Capture the cell that displays the provided text and extract its (x, y) central coordinate. 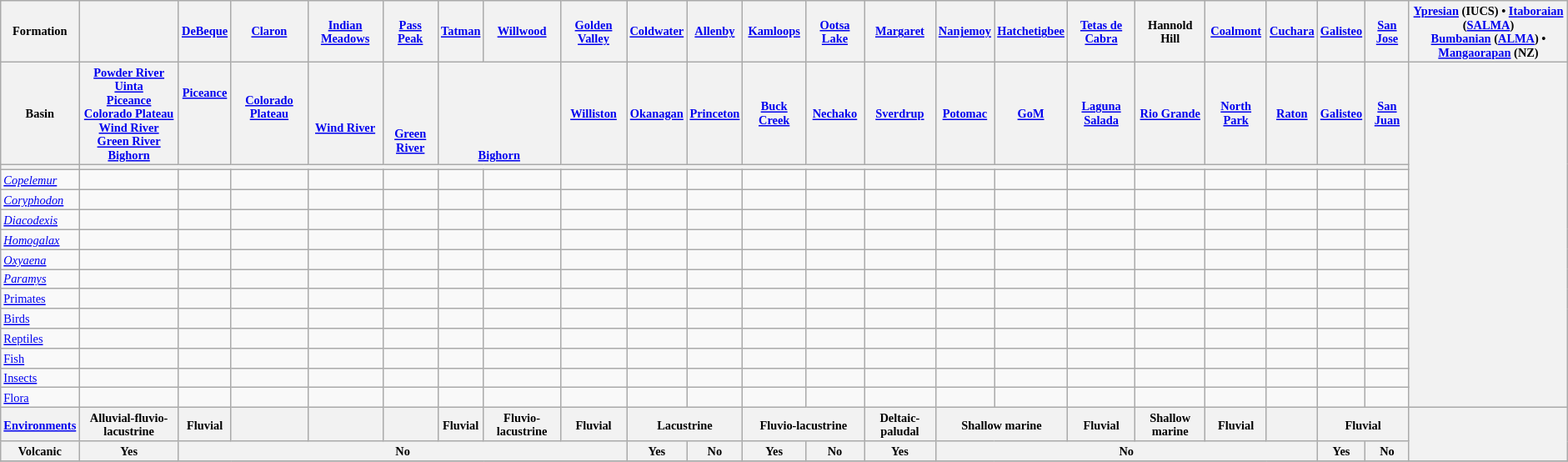
Nechako (834, 113)
Claron (269, 30)
Tetas de Cabra (1102, 30)
Princeton (715, 113)
Piceance (204, 113)
Birds (40, 319)
Tatman (460, 30)
Homogalax (40, 239)
Laguna Salada (1102, 113)
Nanjemoy (964, 30)
North Park (1235, 113)
Flora (40, 397)
Buck Creek (774, 113)
Alluvial-fluvio-lacustrine (129, 424)
Allenby (715, 30)
Environments (40, 424)
San Jose (1387, 30)
Sverdrup (900, 113)
DeBeque (204, 30)
Powder RiverUintaPiceanceColorado PlateauWind RiverGreen RiverBighorn (129, 113)
Lacustrine (685, 424)
Margaret (900, 30)
Formation (40, 30)
Fish (40, 358)
Golden Valley (594, 30)
San Juan (1387, 113)
Ypresian (IUCS) • Itaboraian (SALMA)Bumbanian (ALMA) • Mangaorapan (NZ) (1489, 30)
Ootsa Lake (834, 30)
Coalmont (1235, 30)
GoM (1031, 113)
Willwood (522, 30)
Okanagan (657, 113)
Cuchara (1292, 30)
Rio Grande (1170, 113)
Pass Peak (410, 30)
Green River (410, 113)
Colorado Plateau (269, 113)
Hatchetigbee (1031, 30)
Diacodexis (40, 219)
Coldwater (657, 30)
Reptiles (40, 338)
Kamloops (774, 30)
Coryphodon (40, 199)
Basin (40, 113)
Potomac (964, 113)
Indian Meadows (345, 30)
Wind River (345, 113)
Insects (40, 378)
Volcanic (40, 450)
Oxyaena (40, 259)
Raton (1292, 113)
Paramys (40, 279)
Bighorn (498, 113)
Copelemur (40, 180)
Williston (594, 113)
Primates (40, 299)
Hannold Hill (1170, 30)
Deltaic-paludal (900, 424)
